Detect which cell encompasses the target text, then output its [X, Y] center coordinate. 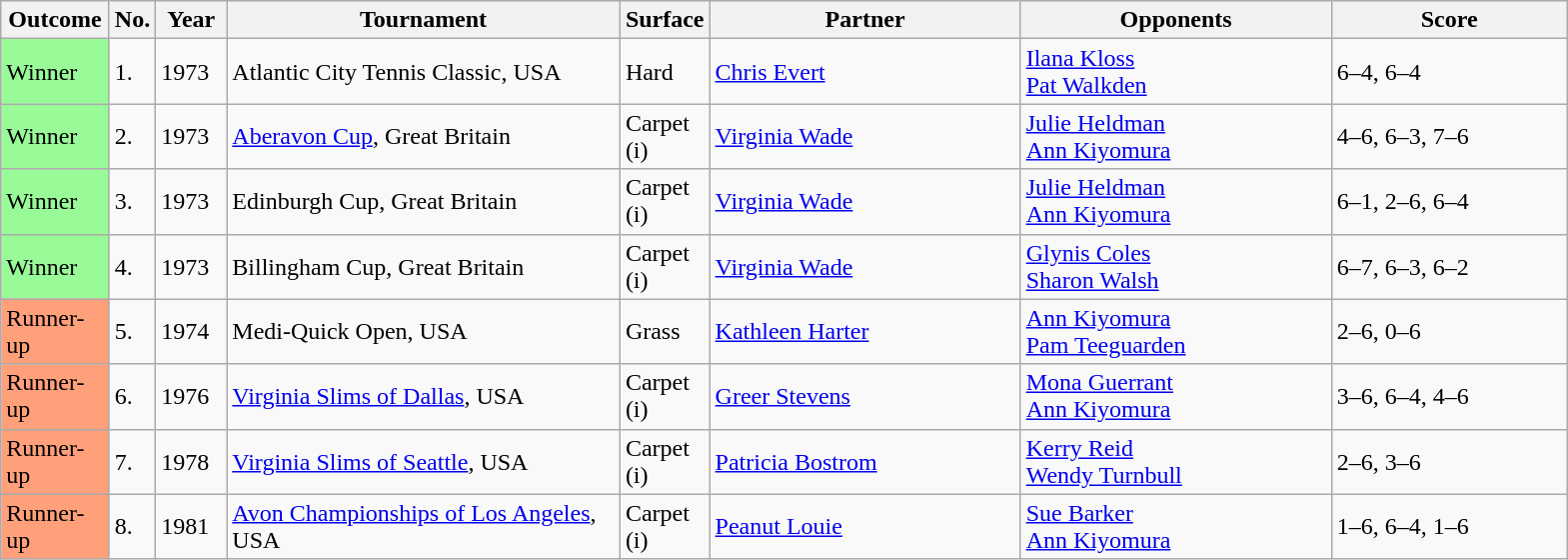
Surface [665, 20]
Kathleen Harter [865, 332]
Tournament [424, 20]
Grass [665, 332]
3. [132, 202]
Billingham Cup, Great Britain [424, 266]
4–6, 6–3, 7–6 [1449, 136]
8. [132, 526]
1. [132, 72]
Avon Championships of Los Angeles, USA [424, 526]
3–6, 6–4, 4–6 [1449, 396]
Ann Kiyomura Pam Teeguarden [1175, 332]
4. [132, 266]
2–6, 3–6 [1449, 462]
Edinburgh Cup, Great Britain [424, 202]
Ilana Kloss Pat Walkden [1175, 72]
6–1, 2–6, 6–4 [1449, 202]
Opponents [1175, 20]
5. [132, 332]
1–6, 6–4, 1–6 [1449, 526]
Partner [865, 20]
Peanut Louie [865, 526]
6. [132, 396]
Chris Evert [865, 72]
2. [132, 136]
6–4, 6–4 [1449, 72]
Glynis Coles Sharon Walsh [1175, 266]
Score [1449, 20]
Hard [665, 72]
Atlantic City Tennis Classic, USA [424, 72]
2–6, 0–6 [1449, 332]
1976 [192, 396]
Mona Guerrant Ann Kiyomura [1175, 396]
1978 [192, 462]
No. [132, 20]
Year [192, 20]
Medi-Quick Open, USA [424, 332]
Greer Stevens [865, 396]
Virginia Slims of Seattle, USA [424, 462]
6–7, 6–3, 6–2 [1449, 266]
1974 [192, 332]
7. [132, 462]
Patricia Bostrom [865, 462]
Aberavon Cup, Great Britain [424, 136]
Virginia Slims of Dallas, USA [424, 396]
Outcome [56, 20]
1981 [192, 526]
Sue Barker Ann Kiyomura [1175, 526]
Kerry Reid Wendy Turnbull [1175, 462]
